From the cell containing the given text, extract its center point as [X, Y] coordinate. 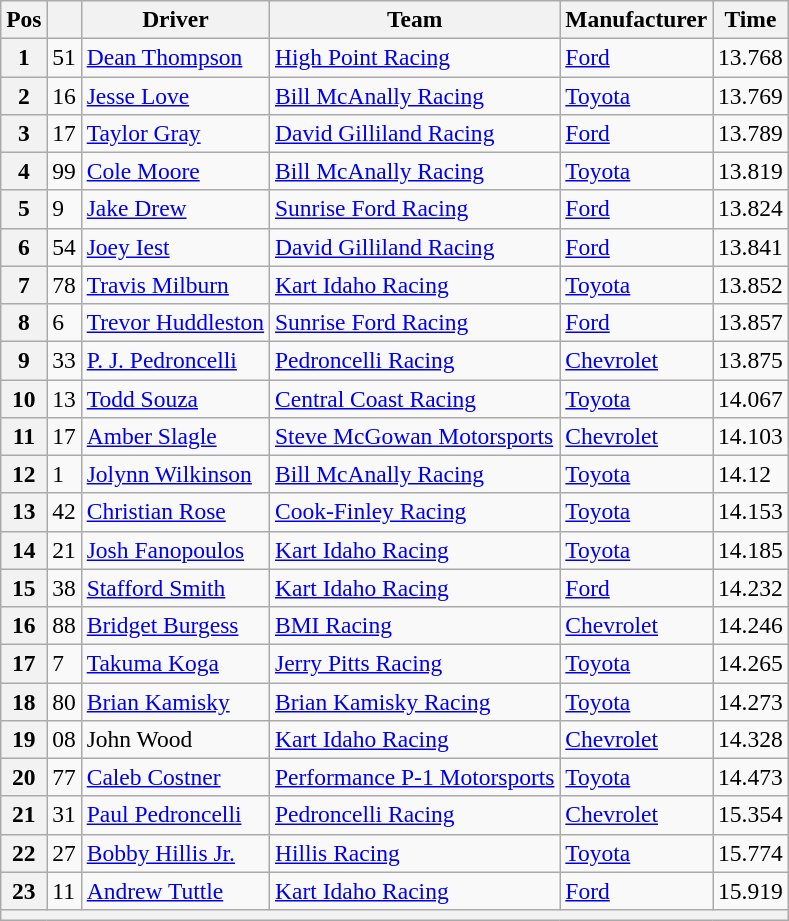
John Wood [175, 739]
Jolynn Wilkinson [175, 474]
Time [751, 19]
14.273 [751, 701]
27 [64, 853]
13.875 [751, 360]
18 [24, 701]
Dean Thompson [175, 57]
08 [64, 739]
14.185 [751, 550]
14 [24, 550]
8 [24, 322]
Christian Rose [175, 512]
13.852 [751, 285]
14.103 [751, 436]
51 [64, 57]
88 [64, 625]
23 [24, 891]
99 [64, 171]
Brian Kamisky Racing [415, 701]
Team [415, 19]
13.841 [751, 247]
2 [24, 95]
14.473 [751, 777]
14.067 [751, 398]
Brian Kamisky [175, 701]
Trevor Huddleston [175, 322]
14.153 [751, 512]
Steve McGowan Motorsports [415, 436]
14.328 [751, 739]
77 [64, 777]
15 [24, 588]
33 [64, 360]
Todd Souza [175, 398]
Cook-Finley Racing [415, 512]
Taylor Gray [175, 133]
Takuma Koga [175, 663]
13.789 [751, 133]
Jake Drew [175, 209]
Driver [175, 19]
14.265 [751, 663]
Jerry Pitts Racing [415, 663]
54 [64, 247]
13.819 [751, 171]
38 [64, 588]
Paul Pedroncelli [175, 815]
Manufacturer [636, 19]
15.354 [751, 815]
Stafford Smith [175, 588]
13.857 [751, 322]
12 [24, 474]
20 [24, 777]
Josh Fanopoulos [175, 550]
42 [64, 512]
Joey Iest [175, 247]
P. J. Pedroncelli [175, 360]
High Point Racing [415, 57]
14.232 [751, 588]
19 [24, 739]
78 [64, 285]
4 [24, 171]
Andrew Tuttle [175, 891]
31 [64, 815]
14.246 [751, 625]
3 [24, 133]
Travis Milburn [175, 285]
Bobby Hillis Jr. [175, 853]
13.769 [751, 95]
Pos [24, 19]
15.919 [751, 891]
Central Coast Racing [415, 398]
BMI Racing [415, 625]
Bridget Burgess [175, 625]
Jesse Love [175, 95]
10 [24, 398]
Performance P-1 Motorsports [415, 777]
Caleb Costner [175, 777]
Hillis Racing [415, 853]
13.824 [751, 209]
Amber Slagle [175, 436]
14.12 [751, 474]
Cole Moore [175, 171]
5 [24, 209]
80 [64, 701]
15.774 [751, 853]
13.768 [751, 57]
22 [24, 853]
